Search for the cell housing the specified text and yield its [x, y] center coordinate. 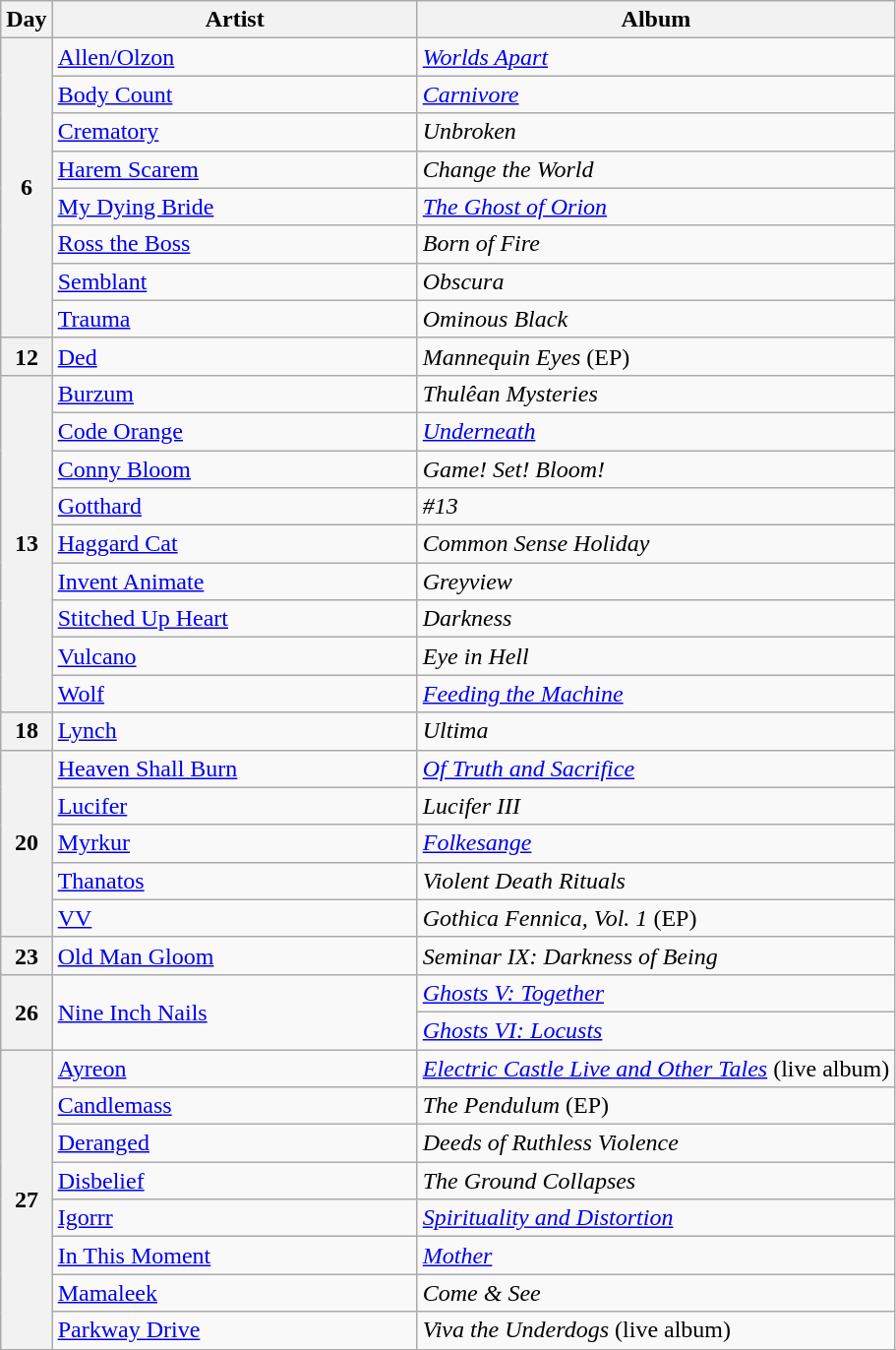
Candlemass [234, 1106]
Ross the Boss [234, 244]
Seminar IX: Darkness of Being [655, 955]
Body Count [234, 94]
Parkway Drive [234, 1330]
26 [27, 1012]
Trauma [234, 319]
Game! Set! Bloom! [655, 469]
6 [27, 188]
Day [27, 20]
Darkness [655, 619]
Artist [234, 20]
20 [27, 843]
Lucifer III [655, 806]
Mannequin Eyes (EP) [655, 356]
Greyview [655, 582]
Ghosts V: Together [655, 993]
Of Truth and Sacrifice [655, 768]
Come & See [655, 1293]
Album [655, 20]
The Ghost of Orion [655, 207]
13 [27, 543]
Harem Scarem [234, 169]
12 [27, 356]
Nine Inch Nails [234, 1012]
Myrkur [234, 843]
Violent Death Rituals [655, 881]
Electric Castle Live and Other Tales (live album) [655, 1068]
My Dying Bride [234, 207]
Feeding the Machine [655, 694]
Obscura [655, 281]
Born of Fire [655, 244]
#13 [655, 507]
Viva the Underdogs (live album) [655, 1330]
Eye in Hell [655, 656]
Thulêan Mysteries [655, 394]
18 [27, 731]
Semblant [234, 281]
Carnivore [655, 94]
Lucifer [234, 806]
Code Orange [234, 431]
Deeds of Ruthless Violence [655, 1143]
Deranged [234, 1143]
Wolf [234, 694]
Allen/Olzon [234, 57]
Conny Bloom [234, 469]
Mother [655, 1256]
Gotthard [234, 507]
Lynch [234, 731]
Stitched Up Heart [234, 619]
VV [234, 918]
Ghosts VI: Locusts [655, 1030]
Crematory [234, 132]
Burzum [234, 394]
Unbroken [655, 132]
Gothica Fennica, Vol. 1 (EP) [655, 918]
Igorrr [234, 1218]
23 [27, 955]
Ultima [655, 731]
Thanatos [234, 881]
Mamaleek [234, 1293]
Invent Animate [234, 582]
Old Man Gloom [234, 955]
The Ground Collapses [655, 1181]
Heaven Shall Burn [234, 768]
Spirituality and Distortion [655, 1218]
Disbelief [234, 1181]
Ayreon [234, 1068]
Folkesange [655, 843]
Common Sense Holiday [655, 544]
Haggard Cat [234, 544]
Change the World [655, 169]
Worlds Apart [655, 57]
Ominous Black [655, 319]
Vulcano [234, 656]
The Pendulum (EP) [655, 1106]
In This Moment [234, 1256]
27 [27, 1198]
Underneath [655, 431]
Ded [234, 356]
